Detect which cell encompasses the target text, then output its (X, Y) center coordinate. 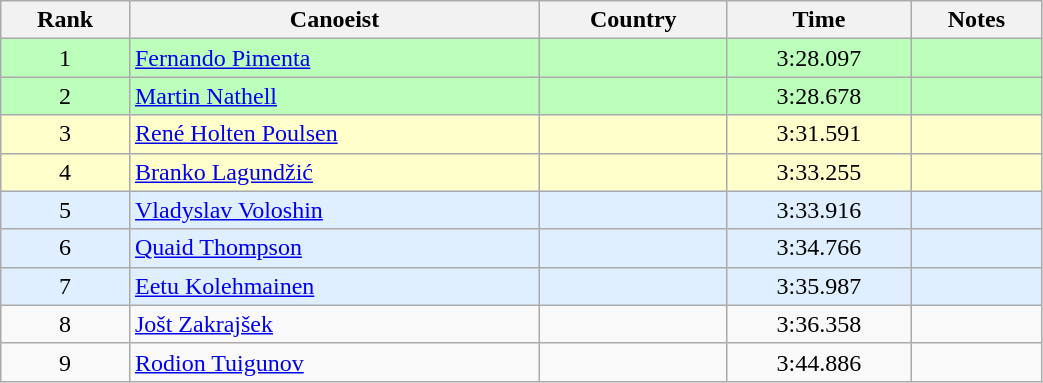
Vladyslav Voloshin (334, 210)
Jošt Zakrajšek (334, 324)
3:28.097 (819, 58)
Notes (976, 20)
Rodion Tuigunov (334, 362)
6 (66, 248)
3:33.916 (819, 210)
Quaid Thompson (334, 248)
Branko Lagundžić (334, 172)
8 (66, 324)
3:44.886 (819, 362)
3:35.987 (819, 286)
2 (66, 96)
Eetu Kolehmainen (334, 286)
Time (819, 20)
4 (66, 172)
5 (66, 210)
3 (66, 134)
3:36.358 (819, 324)
Rank (66, 20)
3:31.591 (819, 134)
1 (66, 58)
René Holten Poulsen (334, 134)
7 (66, 286)
3:34.766 (819, 248)
Canoeist (334, 20)
Fernando Pimenta (334, 58)
Country (634, 20)
Martin Nathell (334, 96)
9 (66, 362)
3:28.678 (819, 96)
3:33.255 (819, 172)
